Scan for the cell matching the given text and deliver its [x, y] coordinate at center. 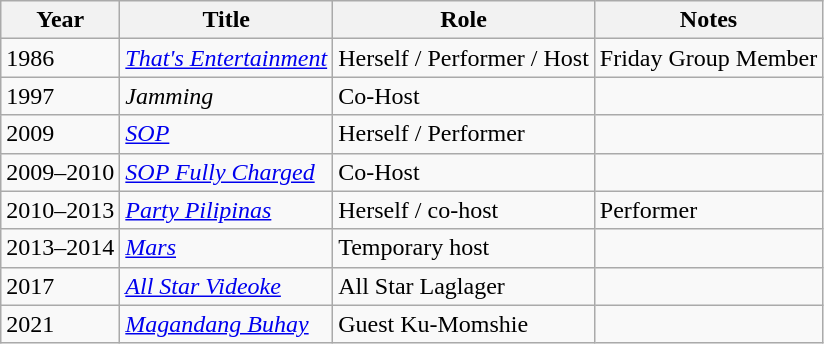
Herself / co-host [464, 210]
1997 [60, 96]
Jamming [226, 96]
Mars [226, 248]
Performer [708, 210]
Title [226, 20]
Party Pilipinas [226, 210]
Herself / Performer [464, 134]
2017 [60, 286]
That's Entertainment [226, 58]
2013–2014 [60, 248]
Role [464, 20]
2009 [60, 134]
SOP Fully Charged [226, 172]
All Star Laglager [464, 286]
Herself / Performer / Host [464, 58]
Notes [708, 20]
1986 [60, 58]
2021 [60, 324]
SOP [226, 134]
Magandang Buhay [226, 324]
Temporary host [464, 248]
2009–2010 [60, 172]
All Star Videoke [226, 286]
Guest Ku-Momshie [464, 324]
Friday Group Member [708, 58]
2010–2013 [60, 210]
Year [60, 20]
